Pinpoint the cell where the given text exists, returning its (X, Y) midpoint coordinate. 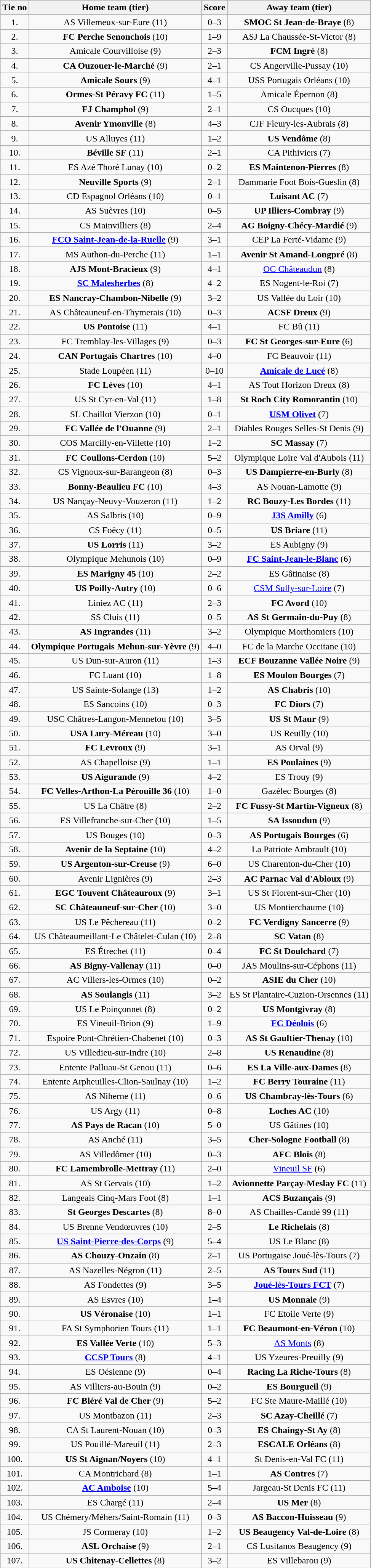
29. (14, 429)
ACS Buzançais (9) (299, 1198)
Olympique Morthomiers (10) (299, 631)
AS Villemeux-sur-Eure (11) (115, 22)
55. (14, 806)
J3S Amilly (6) (299, 516)
AS Nazelles-Négron (11) (115, 1270)
CS Vignoux-sur-Barangeon (8) (115, 472)
US St Aignan/Noyers (10) (115, 1459)
2–0 (214, 1169)
FC Velles-Arthon-La Pérouille 36 (10) (115, 791)
Langeais Cinq-Mars Foot (8) (115, 1198)
Ormes-St Péravy FC (11) (115, 95)
SA Issoudun (9) (299, 820)
83. (14, 1212)
ES Nancray-Chambon-Nibelle (9) (115, 298)
AS Châteauneuf-en-Thymerais (10) (115, 312)
US Charenton-du-Cher (10) (299, 864)
US Poilly-Autry (10) (115, 588)
US Reuilly (10) (299, 733)
27. (14, 399)
5–3 (214, 1343)
EGC Touvent Châteauroux (9) (115, 893)
SC Malesherbes (8) (115, 283)
FC de la Marche Occitane (10) (299, 646)
98. (14, 1430)
46. (14, 675)
FC St Georges-sur-Eure (6) (299, 341)
SS Cluis (11) (115, 617)
8–0 (214, 1212)
14. (14, 211)
Béville SF (11) (115, 153)
Luisant AC (7) (299, 196)
0–10 (214, 370)
50. (14, 733)
3. (14, 51)
Joué-lès-Tours FCT (7) (299, 1285)
US Chémery/Méhers/Saint-Romain (11) (115, 1517)
CA Ouzouer-le-Marché (9) (115, 66)
22. (14, 327)
AC Amboise (10) (115, 1488)
106. (14, 1546)
Avenir Lignières (9) (115, 878)
ES Bourgueil (9) (299, 1386)
FC Bû (11) (299, 327)
28. (14, 414)
US Chambray-lès-Tours (6) (299, 1096)
US Beaugency Val-de-Loire (8) (299, 1531)
Amicale Épernon (8) (299, 95)
89. (14, 1299)
ES Moulon Bourges (7) (299, 675)
ES La Ville-aux-Dames (8) (299, 1067)
AS Villedômer (10) (115, 1154)
USC Châtres-Langon-Mennetou (10) (115, 719)
16. (14, 240)
Olympique Loire Val d'Aubois (11) (299, 458)
CS Oucques (10) (299, 109)
OC Châteaudun (8) (299, 269)
ES Nogent-le-Roi (7) (299, 283)
23. (14, 341)
Home team (tier) (115, 8)
UP Illiers-Combray (9) (299, 211)
AJS Mont-Bracieux (9) (115, 269)
49. (14, 719)
ES Azé Thoré Lunay (10) (115, 167)
US Dampierre-en-Burly (8) (299, 472)
59. (14, 864)
ES Vallée Verte (10) (115, 1343)
JS Cormeray (10) (115, 1531)
96. (14, 1401)
58. (14, 849)
Le Richelais (8) (299, 1227)
91. (14, 1328)
81. (14, 1183)
42. (14, 617)
US Argenton-sur-Creuse (9) (115, 864)
ES Gâtinaise (8) (299, 574)
CSM Sully-sur-Loire (7) (299, 588)
AS Ingrandes (11) (115, 631)
FC Luant (10) (115, 675)
USA Lury-Méreau (10) (115, 733)
78. (14, 1140)
87. (14, 1270)
FC Etoile Verte (9) (299, 1314)
CA St Laurent-Nouan (10) (115, 1430)
30. (14, 443)
41. (14, 602)
AS Chapelloise (9) (115, 762)
CD Espagnol Orléans (10) (115, 196)
Cher-Sologne Football (8) (299, 1140)
COS Marcilly-en-Villette (10) (115, 443)
20. (14, 298)
US St Maur (9) (299, 719)
AS Anché (11) (115, 1140)
88. (14, 1285)
FCO Saint-Jean-de-la-Ruelle (9) (115, 240)
US Monnaie (9) (299, 1299)
FC Tremblay-les-Villages (9) (115, 341)
ES Sancoins (10) (115, 704)
FC Fussy-St Martin-Vigneux (8) (299, 806)
86. (14, 1256)
84. (14, 1227)
ES Trouy (9) (299, 777)
5. (14, 80)
Entente Arpheuilles-Clion-Saulnay (10) (115, 1081)
US Gâtines (10) (299, 1125)
St Georges Descartes (8) (115, 1212)
85. (14, 1241)
Bonny-Beaulieu FC (10) (115, 487)
US Montbazon (11) (115, 1415)
US Le Poinçonnet (8) (115, 1009)
44. (14, 646)
ES St Plantaire-Cuzion-Orsennes (11) (299, 994)
SC Vatan (8) (299, 937)
Dammarie Foot Bois-Gueslin (8) (299, 182)
Racing La Riche-Tours (8) (299, 1372)
US Aigurande (9) (115, 777)
102. (14, 1488)
2. (14, 37)
Tie no (14, 8)
US Bouges (10) (115, 835)
ACSF Dreux (9) (299, 312)
US Montierchaume (10) (299, 908)
FC Avord (10) (299, 602)
SC Massay (7) (299, 443)
1–3 (214, 661)
72. (14, 1052)
AS Niherne (11) (115, 1096)
19. (14, 283)
82. (14, 1198)
La Patriote Ambrault (10) (299, 849)
94. (14, 1372)
AS Soulangis (11) (115, 994)
AS Portugais Bourges (6) (299, 835)
RC Bouzy-Les Bordes (11) (299, 501)
US Portugaise Joué-lès-Tours (7) (299, 1256)
MS Authon-du-Perche (11) (115, 254)
USM Olivet (7) (299, 414)
FC Bléré Val de Cher (9) (115, 1401)
US Villedieu-sur-Indre (10) (115, 1052)
AS Baccon-Huisseau (9) (299, 1517)
Score (214, 8)
6. (14, 95)
51. (14, 748)
FC Lamembrolle-Mettray (11) (115, 1169)
80. (14, 1169)
47. (14, 690)
6–0 (214, 864)
71. (14, 1038)
Away team (tier) (299, 8)
11. (14, 167)
CA Montrichard (8) (115, 1473)
25. (14, 370)
ECF Bouzanne Vallée Noire (9) (299, 661)
69. (14, 1009)
ES Aubigny (9) (299, 545)
US St Florent-sur-Cher (10) (299, 893)
AS Chouzy-Onzain (8) (115, 1256)
FC Beaumont-en-Véron (10) (299, 1328)
CJF Fleury-les-Aubrais (8) (299, 124)
FJ Champhol (9) (115, 109)
AS Pays de Racan (10) (115, 1125)
FC Coullons-Cerdon (10) (115, 458)
ES Oésienne (9) (115, 1372)
92. (14, 1343)
ASL Orchaise (9) (115, 1546)
7. (14, 109)
JAS Moulins-sur-Céphons (11) (299, 966)
AS Nouan-Lamotte (9) (299, 487)
ES Poulaines (9) (299, 762)
FCM Ingré (8) (299, 51)
99. (14, 1444)
36. (14, 530)
US Nançay-Neuvy-Vouzeron (11) (115, 501)
AS St Germain-du-Puy (8) (299, 617)
SC Châteauneuf-sur-Cher (10) (115, 908)
0–0 (214, 966)
75. (14, 1096)
4. (14, 66)
57. (14, 835)
FC Berry Touraine (11) (299, 1081)
ES Marigny 45 (10) (115, 574)
9. (14, 138)
17. (14, 254)
37. (14, 545)
100. (14, 1459)
ES Maintenon-Pierres (8) (299, 167)
76. (14, 1111)
AS Monts (8) (299, 1343)
FC Verdigny Sancerre (9) (299, 922)
US Briare (11) (299, 530)
26. (14, 385)
Amicale Courvilloise (9) (115, 51)
US Yzeures-Preuilly (9) (299, 1358)
70. (14, 1023)
US Montgivray (8) (299, 1009)
US Alluyes (11) (115, 138)
ES Chargé (11) (115, 1502)
32. (14, 472)
AS Bigny-Vallenay (11) (115, 966)
CCSP Tours (8) (115, 1358)
St Denis-en-Val FC (11) (299, 1459)
AS Tours Sud (11) (299, 1270)
10. (14, 153)
AS Esvres (10) (115, 1299)
33. (14, 487)
ESCALE Orléans (8) (299, 1444)
AS Salbris (10) (115, 516)
CS Mainvilliers (8) (115, 225)
73. (14, 1067)
Vineuil SF (6) (299, 1169)
SC Azay-Cheillé (7) (299, 1415)
35. (14, 516)
US La Châtre (8) (115, 806)
US Saint-Pierre-des-Corps (9) (115, 1241)
ES Vineuil-Brion (9) (115, 1023)
66. (14, 966)
FC Levroux (9) (115, 748)
US Mer (8) (299, 1502)
US Pouillé-Mareuil (11) (115, 1444)
US Le Pêchereau (11) (115, 922)
CEP La Ferté-Vidame (9) (299, 240)
107. (14, 1560)
AS Contres (7) (299, 1473)
AS St Gaultier-Thenay (10) (299, 1038)
Entente Palluau-St Genou (11) (115, 1067)
SMOC St Jean-de-Braye (8) (299, 22)
34. (14, 501)
US Lorris (11) (115, 545)
Amicale Sours (9) (115, 80)
61. (14, 893)
Avionnette Parçay-Meslay FC (11) (299, 1183)
US Pontoise (11) (115, 327)
St Roch City Romorantin (10) (299, 399)
Espoire Pont-Chrétien-Chabenet (10) (115, 1038)
Stade Loupéen (11) (115, 370)
68. (14, 994)
US Vendôme (8) (299, 138)
AS Orval (9) (299, 748)
Diables Rouges Selles-St Denis (9) (299, 429)
CAN Portugais Chartres (10) (115, 356)
AS Tout Horizon Dreux (8) (299, 385)
AS Suèvres (10) (115, 211)
ES Villefranche-sur-Cher (10) (115, 820)
1–4 (214, 1299)
FC Perche Senonchois (10) (115, 37)
54. (14, 791)
Jargeau-St Denis FC (11) (299, 1488)
15. (14, 225)
FC Diors (7) (299, 704)
53. (14, 777)
Avenir Ymonville (8) (115, 124)
56. (14, 820)
US Dun-sur-Auron (11) (115, 661)
FC Vallée de l'Ouanne (9) (115, 429)
0–8 (214, 1111)
US Sainte-Solange (13) (115, 690)
Avenir de la Septaine (10) (115, 849)
8. (14, 124)
52. (14, 762)
CS Angerville-Pussay (10) (299, 66)
Olympique Portugais Mehun-sur-Yèvre (9) (115, 646)
US Châteaumeillant-Le Châtelet-Culan (10) (115, 937)
5–0 (214, 1125)
ES Étrechet (11) (115, 951)
AC Villers-les-Ormes (10) (115, 980)
CS Foëcy (11) (115, 530)
CS Lusitanos Beaugency (9) (299, 1546)
SL Chaillot Vierzon (10) (115, 414)
Liniez AC (11) (115, 602)
31. (14, 458)
USS Portugais Orléans (10) (299, 80)
AG Boigny-Chécy-Mardié (9) (299, 225)
39. (14, 574)
US St Cyr-en-Val (11) (115, 399)
79. (14, 1154)
FC Déolois (6) (299, 1023)
40. (14, 588)
AS Fondettes (9) (115, 1285)
FC Lèves (10) (115, 385)
101. (14, 1473)
US Véronaise (10) (115, 1314)
Olympique Mehunois (10) (115, 559)
60. (14, 878)
ES Chaingy-St Ay (8) (299, 1430)
64. (14, 937)
US Vallée du Loir (10) (299, 298)
FC St Doulchard (7) (299, 951)
US Renaudine (8) (299, 1052)
48. (14, 704)
97. (14, 1415)
62. (14, 908)
FC Beauvoir (11) (299, 356)
FC Ste Maure-Maillé (10) (299, 1401)
Loches AC (10) (299, 1111)
FC Saint-Jean-le-Blanc (6) (299, 559)
13. (14, 196)
18. (14, 269)
AS Chabris (10) (299, 690)
38. (14, 559)
US Chitenay-Cellettes (8) (115, 1560)
67. (14, 980)
AFC Blois (8) (299, 1154)
93. (14, 1358)
105. (14, 1531)
US Le Blanc (8) (299, 1241)
12. (14, 182)
63. (14, 922)
CA Pithiviers (7) (299, 153)
45. (14, 661)
24. (14, 356)
AC Parnac Val d'Abloux (9) (299, 878)
1–0 (214, 791)
74. (14, 1081)
65. (14, 951)
US Brenne Vendœuvres (10) (115, 1227)
AS Villiers-au-Bouin (9) (115, 1386)
FA St Symphorien Tours (11) (115, 1328)
ASIE du Cher (10) (299, 980)
21. (14, 312)
Gazélec Bourges (8) (299, 791)
AS St Gervais (10) (115, 1183)
Amicale de Lucé (8) (299, 370)
103. (14, 1502)
1. (14, 22)
ES Villebarou (9) (299, 1560)
104. (14, 1517)
US Argy (11) (115, 1111)
43. (14, 631)
90. (14, 1314)
AS Chailles-Candé 99 (11) (299, 1212)
95. (14, 1386)
ASJ La Chaussée-St-Victor (8) (299, 37)
77. (14, 1125)
Avenir St Amand-Longpré (8) (299, 254)
Neuville Sports (9) (115, 182)
